Search for the cell housing the specified text and yield its (x, y) center coordinate. 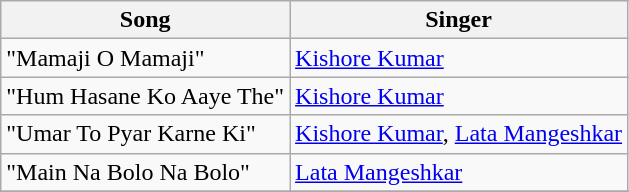
"Umar To Pyar Karne Ki" (146, 134)
Singer (459, 20)
Kishore Kumar, Lata Mangeshkar (459, 134)
"Hum Hasane Ko Aaye The" (146, 96)
"Main Na Bolo Na Bolo" (146, 172)
Lata Mangeshkar (459, 172)
Song (146, 20)
"Mamaji O Mamaji" (146, 58)
